Capture the cell that displays the provided text and extract its [x, y] central coordinate. 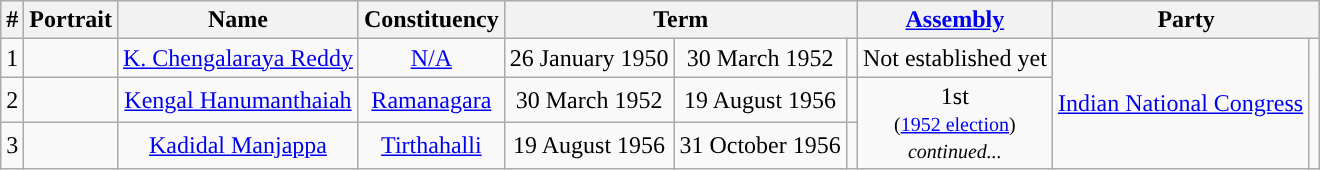
Portrait [71, 20]
2 [12, 100]
Constituency [431, 20]
# [12, 20]
26 January 1950 [589, 58]
1st(1952 election)continued... [954, 123]
Kengal Hanumanthaiah [238, 100]
Tirthahalli [431, 146]
1 [12, 58]
Kadidal Manjappa [238, 146]
3 [12, 146]
Not established yet [954, 58]
N/A [431, 58]
31 October 1956 [760, 146]
K. Chengalaraya Reddy [238, 58]
Assembly [954, 20]
Name [238, 20]
Term [680, 20]
Party [1186, 20]
Indian National Congress [1180, 104]
Ramanagara [431, 100]
